Provide the (X, Y) coordinate of the cell's center where the given text is located.  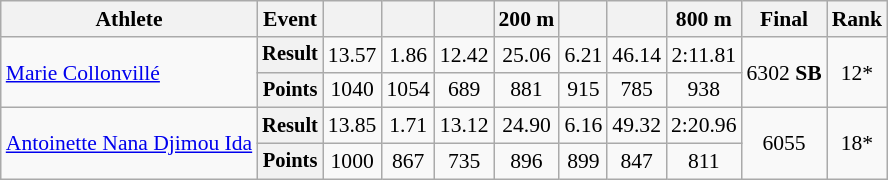
915 (583, 90)
800 m (704, 19)
Athlete (129, 19)
Final (784, 19)
13.85 (352, 126)
6.21 (583, 55)
6055 (784, 144)
899 (583, 162)
49.32 (636, 126)
867 (408, 162)
18* (858, 144)
881 (527, 90)
13.12 (464, 126)
735 (464, 162)
2:20.96 (704, 126)
1040 (352, 90)
811 (704, 162)
46.14 (636, 55)
689 (464, 90)
25.06 (527, 55)
1.86 (408, 55)
24.90 (527, 126)
6.16 (583, 126)
847 (636, 162)
Marie Collonvillé (129, 72)
200 m (527, 19)
1000 (352, 162)
13.57 (352, 55)
938 (704, 90)
6302 SB (784, 72)
1.71 (408, 126)
Event (290, 19)
1054 (408, 90)
Rank (858, 19)
785 (636, 90)
12.42 (464, 55)
12* (858, 72)
Antoinette Nana Djimou Ida (129, 144)
2:11.81 (704, 55)
896 (527, 162)
